Determine the (X, Y) coordinate at the center of the cell enclosing the given text.  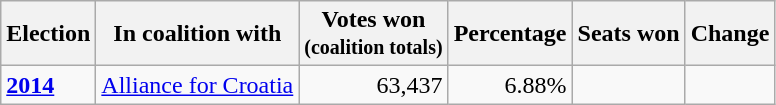
Alliance for Croatia (198, 85)
63,437 (374, 85)
6.88% (510, 85)
Change (730, 34)
Seats won (628, 34)
In coalition with (198, 34)
Votes won(coalition totals) (374, 34)
2014 (48, 85)
Election (48, 34)
Percentage (510, 34)
